Locate the cell with the specified text and output its (x, y) center coordinate. 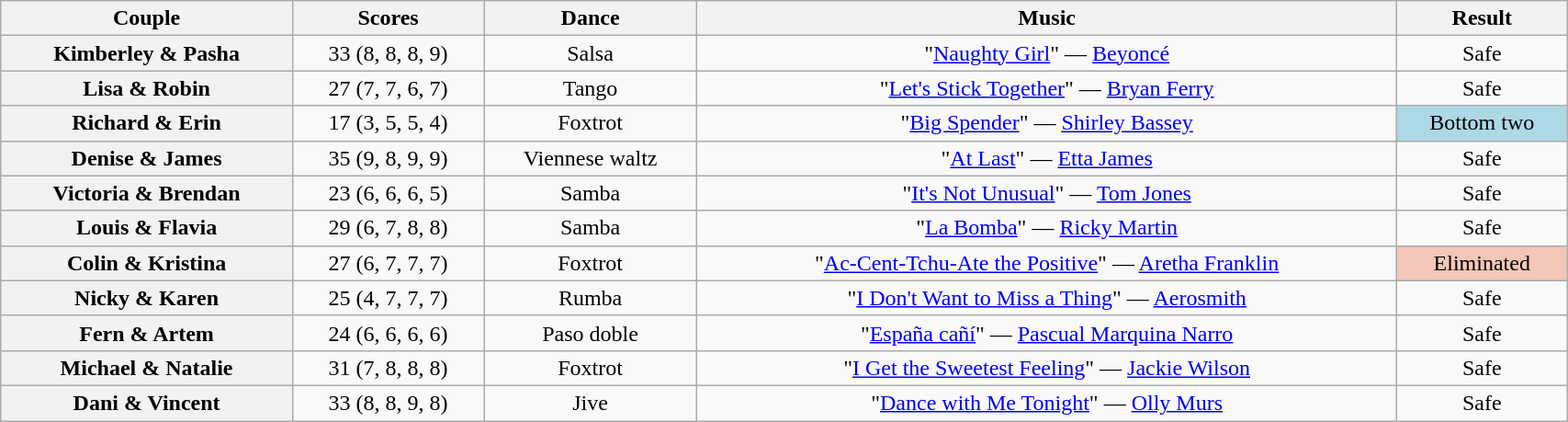
Louis & Flavia (147, 228)
Tango (591, 88)
Kimberley & Pasha (147, 53)
"At Last" — Etta James (1046, 158)
Jive (591, 403)
Viennese waltz (591, 158)
"Ac-Cent-Tchu-Ate the Positive" — Aretha Franklin (1046, 263)
Fern & Artem (147, 333)
33 (8, 8, 9, 8) (388, 403)
23 (6, 6, 6, 5) (388, 193)
Colin & Kristina (147, 263)
"Naughty Girl" — Beyoncé (1046, 53)
Denise & James (147, 158)
"España cañí" — Pascual Marquina Narro (1046, 333)
"I Get the Sweetest Feeling" — Jackie Wilson (1046, 368)
Rumba (591, 298)
"It's Not Unusual" — Tom Jones (1046, 193)
Dani & Vincent (147, 403)
27 (6, 7, 7, 7) (388, 263)
Scores (388, 18)
Music (1046, 18)
Richard & Erin (147, 123)
"I Don't Want to Miss a Thing" — Aerosmith (1046, 298)
24 (6, 6, 6, 6) (388, 333)
31 (7, 8, 8, 8) (388, 368)
25 (4, 7, 7, 7) (388, 298)
Nicky & Karen (147, 298)
35 (9, 8, 9, 9) (388, 158)
"Dance with Me Tonight" — Olly Murs (1046, 403)
Eliminated (1483, 263)
Couple (147, 18)
"Big Spender" — Shirley Bassey (1046, 123)
Michael & Natalie (147, 368)
Dance (591, 18)
29 (6, 7, 8, 8) (388, 228)
Lisa & Robin (147, 88)
Result (1483, 18)
33 (8, 8, 8, 9) (388, 53)
Paso doble (591, 333)
Salsa (591, 53)
"Let's Stick Together" — Bryan Ferry (1046, 88)
"La Bomba" — Ricky Martin (1046, 228)
27 (7, 7, 6, 7) (388, 88)
Bottom two (1483, 123)
Victoria & Brendan (147, 193)
17 (3, 5, 5, 4) (388, 123)
